Identify which cell holds the provided text, then report its (x, y) central coordinate. 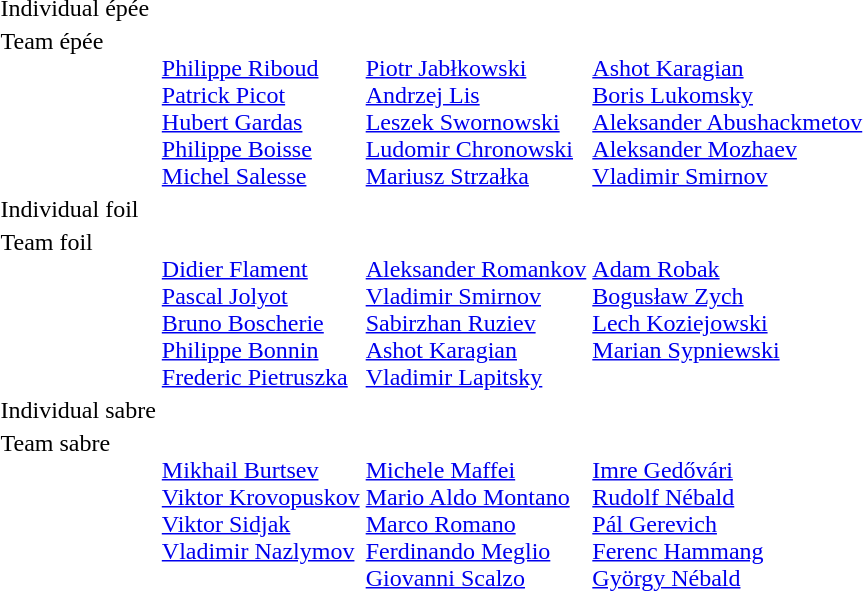
Philippe RiboudPatrick PicotHubert GardasPhilippe BoisseMichel Salesse (260, 108)
Piotr JabłkowskiAndrzej LisLeszek SwornowskiLudomir ChronowskiMariusz Strzałka (476, 108)
Didier FlamentPascal JolyotBruno BoscheriePhilippe BonninFrederic Pietruszka (260, 310)
Aleksander RomankovVladimir SmirnovSabirzhan RuzievAshot KaragianVladimir Lapitsky (476, 310)
